Search for the cell housing the specified text and yield its (X, Y) center coordinate. 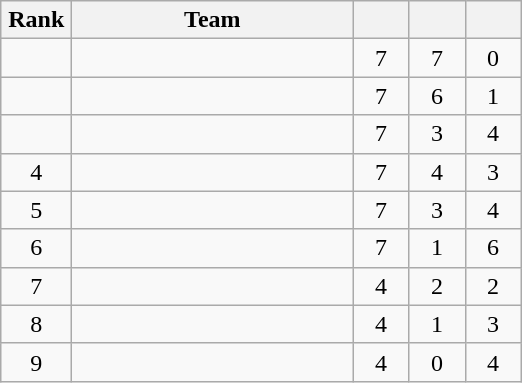
Rank (36, 20)
5 (36, 210)
9 (36, 362)
Team (212, 20)
8 (36, 324)
